Identify which cell holds the provided text, then report its [x, y] central coordinate. 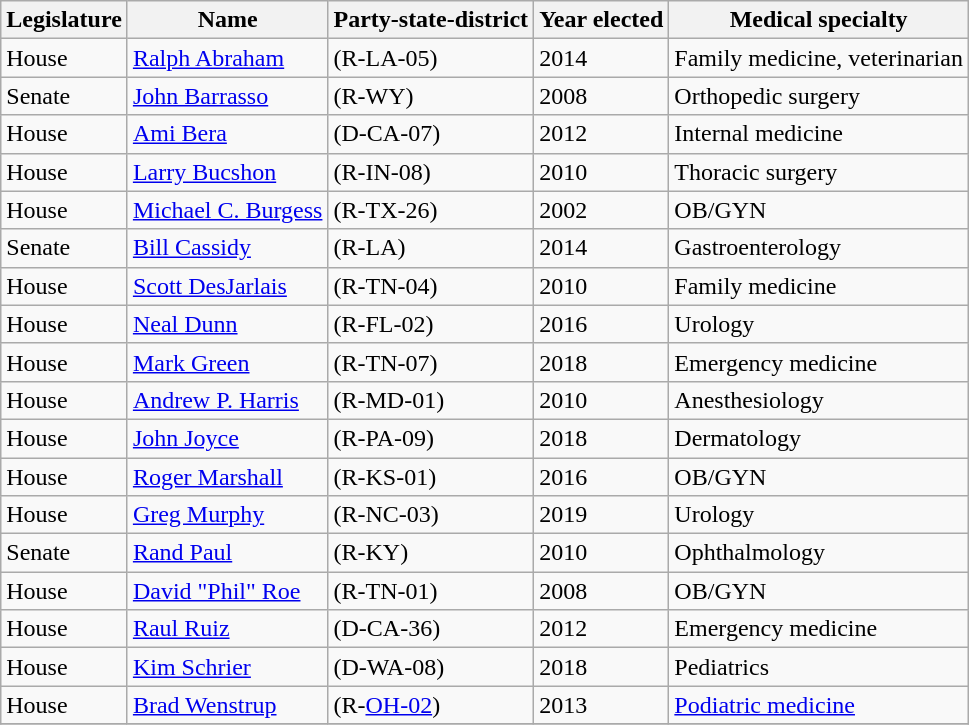
(D-WA-08) [431, 667]
(R-LA) [431, 248]
(R-NC-03) [431, 515]
(R-PA-09) [431, 438]
Michael C. Burgess [228, 210]
(D-CA-36) [431, 629]
Neal Dunn [228, 324]
Roger Marshall [228, 477]
Family medicine [819, 286]
Kim Schrier [228, 667]
(R-OH-02) [431, 705]
Internal medicine [819, 134]
Pediatrics [819, 667]
Podiatric medicine [819, 705]
Andrew P. Harris [228, 400]
Bill Cassidy [228, 248]
(R-TN-04) [431, 286]
Ophthalmology [819, 553]
Ami Bera [228, 134]
(R-LA-05) [431, 58]
(R-IN-08) [431, 172]
Thoracic surgery [819, 172]
Legislature [64, 20]
Greg Murphy [228, 515]
Year elected [602, 20]
Dermatology [819, 438]
Mark Green [228, 362]
2013 [602, 705]
(R-TN-01) [431, 591]
Larry Bucshon [228, 172]
(R-FL-02) [431, 324]
John Barrasso [228, 96]
Medical specialty [819, 20]
Rand Paul [228, 553]
Scott DesJarlais [228, 286]
David "Phil" Roe [228, 591]
Raul Ruiz [228, 629]
(R-KY) [431, 553]
(D-CA-07) [431, 134]
Ralph Abraham [228, 58]
(R-TX-26) [431, 210]
2019 [602, 515]
Gastroenterology [819, 248]
(R-WY) [431, 96]
2002 [602, 210]
Family medicine, veterinarian [819, 58]
Anesthesiology [819, 400]
Orthopedic surgery [819, 96]
John Joyce [228, 438]
(R-MD-01) [431, 400]
(R-TN-07) [431, 362]
Name [228, 20]
Brad Wenstrup [228, 705]
(R-KS-01) [431, 477]
Party-state-district [431, 20]
